Return (X, Y) of the center of cell containing provided text 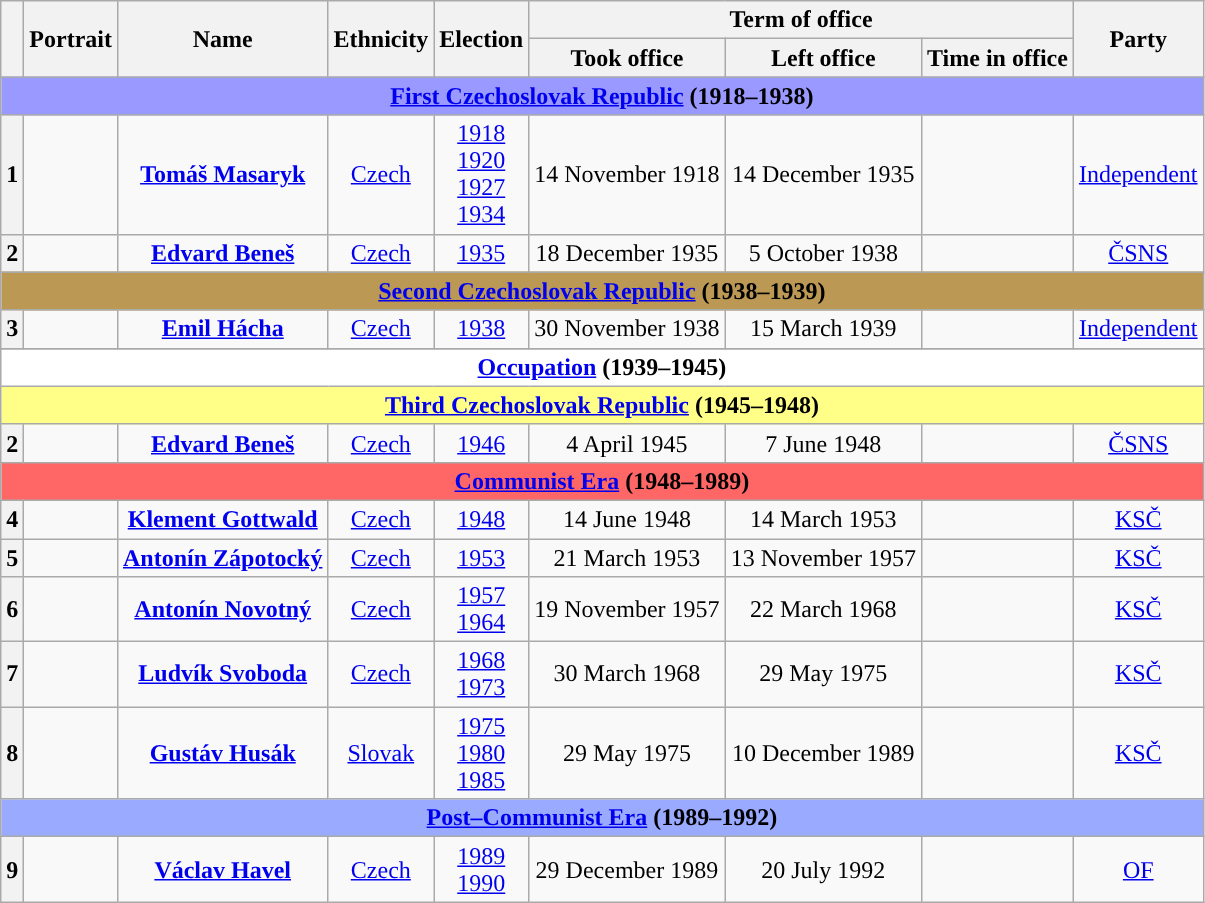
22 March 1968 (823, 610)
Election (482, 39)
OF (1138, 870)
Václav Havel (222, 870)
19 November 1957 (627, 610)
Slovak (381, 753)
1953 (482, 557)
Tomáš Masaryk (222, 174)
1948 (482, 519)
30 March 1968 (627, 674)
19571964 (482, 610)
18 December 1935 (627, 253)
1938 (482, 329)
15 March 1939 (823, 329)
3 (12, 329)
13 November 1957 (823, 557)
197519801985 (482, 753)
Occupation (1939–1945) (602, 367)
19681973 (482, 674)
19891990 (482, 870)
Antonín Zápotocký (222, 557)
5 (12, 557)
14 December 1935 (823, 174)
Took office (627, 58)
Communist Era (1948–1989) (602, 481)
10 December 1989 (823, 753)
21 March 1953 (627, 557)
Klement Gottwald (222, 519)
Post–Communist Era (1989–1992) (602, 818)
Emil Hácha (222, 329)
9 (12, 870)
4 (12, 519)
Name (222, 39)
First Czechoslovak Republic (1918–1938) (602, 96)
7 June 1948 (823, 443)
Second Czechoslovak Republic (1938–1939) (602, 291)
1946 (482, 443)
4 April 1945 (627, 443)
Term of office (802, 20)
Left office (823, 58)
8 (12, 753)
Gustáv Husák (222, 753)
6 (12, 610)
Time in office (997, 58)
29 December 1989 (627, 870)
1935 (482, 253)
1918192019271934 (482, 174)
7 (12, 674)
Portrait (71, 39)
5 October 1938 (823, 253)
Party (1138, 39)
1 (12, 174)
14 March 1953 (823, 519)
Third Czechoslovak Republic (1945–1948) (602, 405)
20 July 1992 (823, 870)
14 June 1948 (627, 519)
14 November 1918 (627, 174)
Ethnicity (381, 39)
30 November 1938 (627, 329)
Ludvík Svoboda (222, 674)
Antonín Novotný (222, 610)
